Return the [X, Y] coordinate for the center point of the cell that contains the specified text.  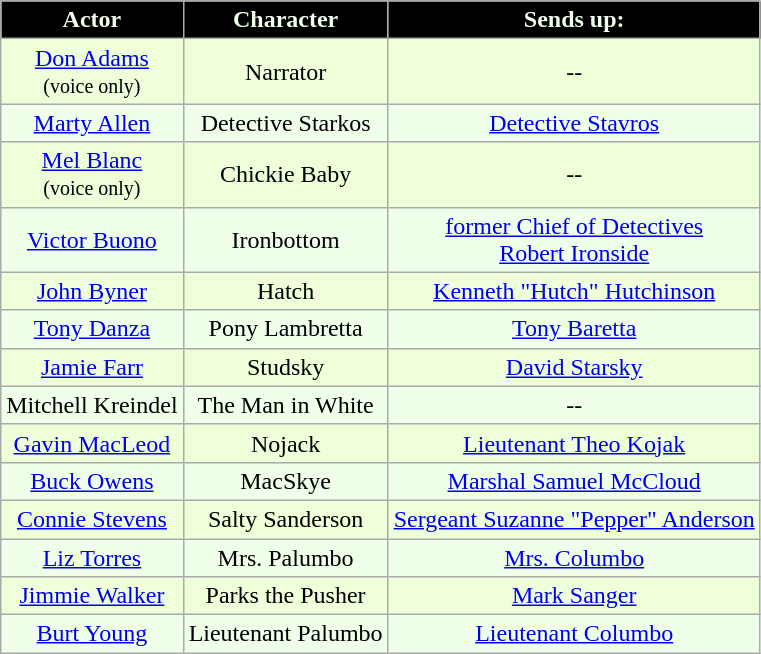
Lieutenant Theo Kojak [574, 443]
Mark Sanger [574, 596]
Mrs. Columbo [574, 557]
Detective Starkos [286, 123]
Sends up: [574, 20]
Mel Blanc(voice only) [92, 174]
Jamie Farr [92, 367]
Parks the Pusher [286, 596]
Nojack [286, 443]
Lieutenant Palumbo [286, 634]
former Chief of Detectives Robert Ironside [574, 240]
Liz Torres [92, 557]
Tony Baretta [574, 329]
Detective Stavros [574, 123]
MacSkye [286, 481]
Salty Sanderson [286, 519]
Sergeant Suzanne "Pepper" Anderson [574, 519]
John Byner [92, 291]
Pony Lambretta [286, 329]
Narrator [286, 72]
David Starsky [574, 367]
Kenneth "Hutch" Hutchinson [574, 291]
Marshal Samuel McCloud [574, 481]
Marty Allen [92, 123]
Connie Stevens [92, 519]
Don Adams(voice only) [92, 72]
Tony Danza [92, 329]
Lieutenant Columbo [574, 634]
Jimmie Walker [92, 596]
Hatch [286, 291]
Ironbottom [286, 240]
Burt Young [92, 634]
Gavin MacLeod [92, 443]
Victor Buono [92, 240]
Mitchell Kreindel [92, 405]
Buck Owens [92, 481]
Mrs. Palumbo [286, 557]
Studsky [286, 367]
The Man in White [286, 405]
Chickie Baby [286, 174]
Actor [92, 20]
Character [286, 20]
